Provide the (x, y) coordinate of the cell's center where the given text is located.  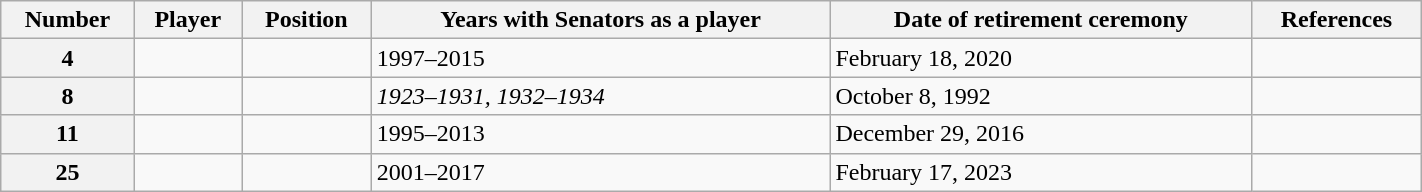
Number (68, 20)
2001–2017 (600, 172)
1995–2013 (600, 134)
February 18, 2020 (1041, 58)
1997–2015 (600, 58)
Player (188, 20)
8 (68, 96)
11 (68, 134)
October 8, 1992 (1041, 96)
December 29, 2016 (1041, 134)
4 (68, 58)
Position (307, 20)
Date of retirement ceremony (1041, 20)
February 17, 2023 (1041, 172)
References (1337, 20)
Years with Senators as a player (600, 20)
1923–1931, 1932–1934 (600, 96)
25 (68, 172)
